Detect which cell encompasses the target text, then output its (x, y) center coordinate. 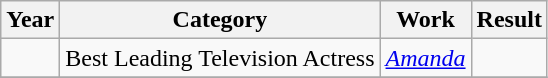
Category (220, 20)
Year (30, 20)
Best Leading Television Actress (220, 58)
Result (509, 20)
Amanda (426, 58)
Work (426, 20)
